Search for the cell housing the specified text and yield its [x, y] center coordinate. 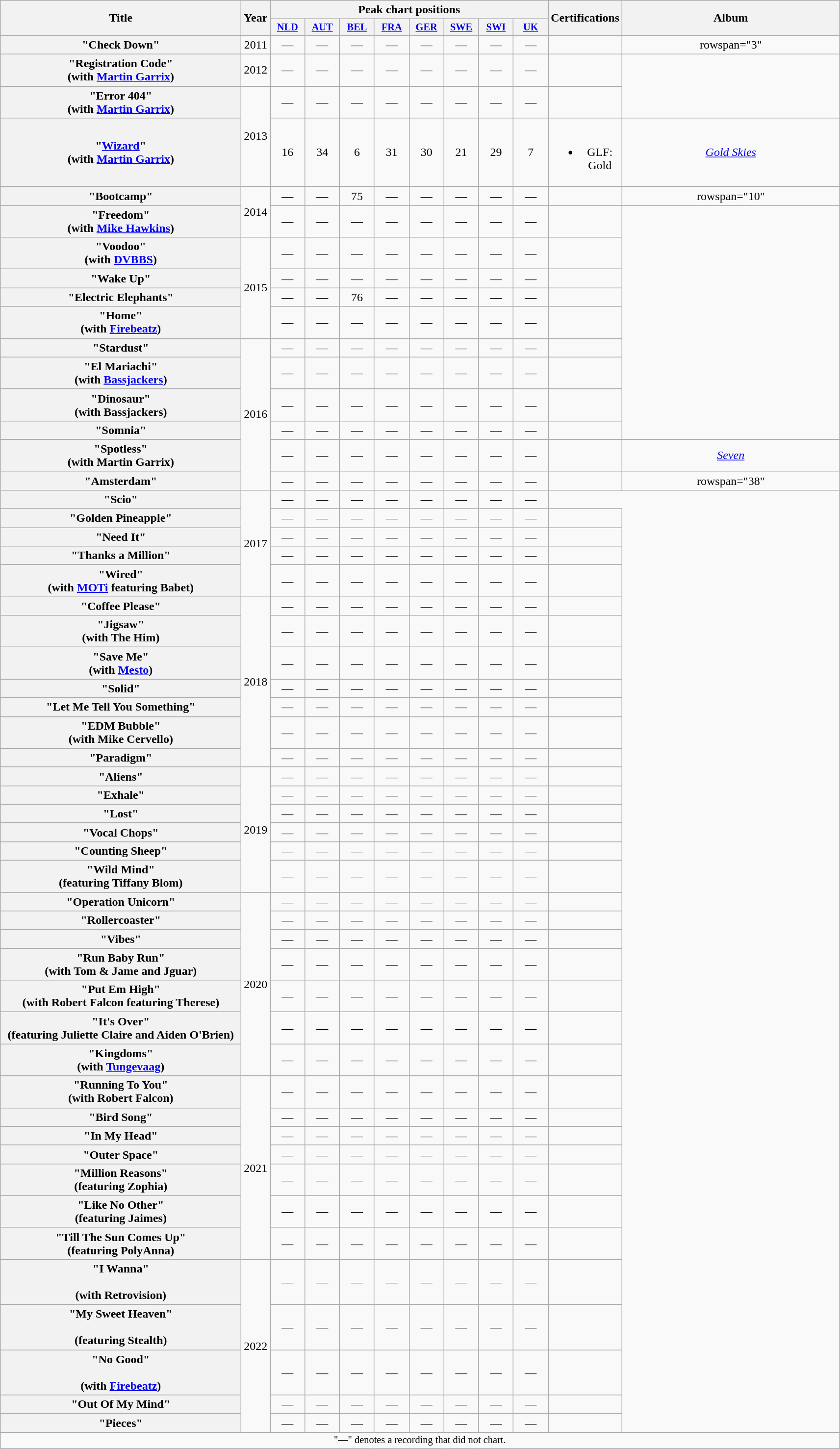
"Rollercoaster" [121, 920]
"Kingdoms" (with Tungevaag) [121, 1060]
SWI [496, 27]
BEL [357, 27]
2021 [256, 1168]
FRA [391, 27]
"Vocal Chops" [121, 832]
"Voodoo"(with DVBBS) [121, 253]
2011 [256, 45]
"Error 404"(with Martin Garrix) [121, 102]
"Solid" [121, 688]
31 [391, 153]
"Pieces" [121, 1423]
"Stardust" [121, 348]
2017 [256, 543]
"Check Down" [121, 45]
2018 [256, 682]
"Till The Sun Comes Up"(featuring PolyAnna) [121, 1244]
"Scio" [121, 499]
2014 [256, 212]
"Million Reasons"(featuring Zophia) [121, 1180]
"Need It" [121, 537]
21 [461, 153]
Year [256, 18]
"Golden Pineapple" [121, 518]
Certifications [585, 18]
UK [531, 27]
"Bird Song" [121, 1117]
"Bootcamp" [121, 196]
2020 [256, 984]
"No Good"(with Firebeatz) [121, 1373]
Album [731, 18]
"Run Baby Run" (with Tom & Jame and Jguar) [121, 964]
"Like No Other"(featuring Jaimes) [121, 1211]
AUT [323, 27]
"Running To You" (with Robert Falcon) [121, 1092]
34 [323, 153]
30 [427, 153]
2019 [256, 830]
"Somnia" [121, 430]
"El Mariachi"(with Bassjackers) [121, 373]
"Vibes" [121, 939]
GLF: Gold [585, 153]
7 [531, 153]
NLD [287, 27]
"It's Over" (featuring Juliette Claire and Aiden O'Brien) [121, 1028]
"Coffee Please" [121, 606]
"Freedom"(with Mike Hawkins) [121, 222]
"Wizard"(with Martin Garrix) [121, 153]
"Electric Elephants" [121, 297]
Seven [731, 455]
"Exhale" [121, 795]
29 [496, 153]
2013 [256, 136]
"—" denotes a recording that did not chart. [420, 1441]
"Put Em High" (with Robert Falcon featuring Therese) [121, 996]
"I Wanna"(with Retrovision) [121, 1282]
76 [357, 297]
2022 [256, 1346]
"Aliens" [121, 776]
75 [357, 196]
"Save Me" (with Mesto) [121, 663]
Gold Skies [731, 153]
2015 [256, 288]
"Outer Space" [121, 1154]
"In My Head" [121, 1136]
"Wired" (with MOTi featuring Babet) [121, 581]
"Counting Sheep" [121, 851]
SWE [461, 27]
"Out Of My Mind" [121, 1404]
"Thanks a Million" [121, 556]
"Home"(with Firebeatz) [121, 323]
Title [121, 18]
"Spotless"(with Martin Garrix) [121, 455]
"Registration Code"(with Martin Garrix) [121, 71]
"Wild Mind"(featuring Tiffany Blom) [121, 877]
"Lost" [121, 813]
rowspan="10" [731, 196]
Peak chart positions [409, 10]
"Jigsaw" (with The Him) [121, 632]
"Paradigm" [121, 758]
"Let Me Tell You Something" [121, 707]
rowspan="3" [731, 45]
GER [427, 27]
"Dinosaur"(with Bassjackers) [121, 405]
2016 [256, 414]
"Wake Up" [121, 279]
rowspan="38" [731, 481]
"Amsterdam" [121, 481]
"EDM Bubble" (with Mike Cervello) [121, 733]
"Operation Unicorn" [121, 902]
6 [357, 153]
16 [287, 153]
2012 [256, 71]
"My Sweet Heaven"(featuring Stealth) [121, 1327]
